Return the (x, y) coordinate for the center point of the cell that contains the specified text.  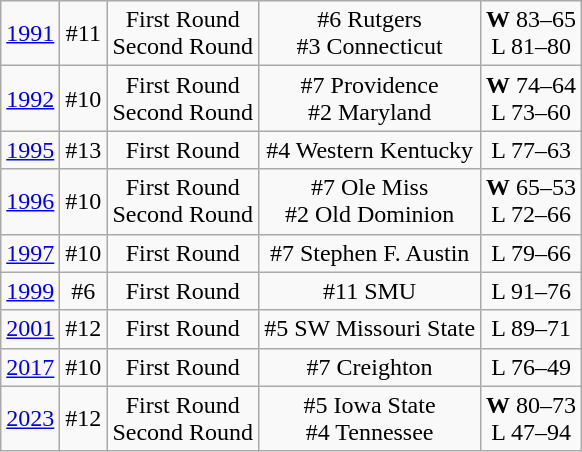
#11 (84, 34)
#13 (84, 150)
W 65–53L 72–66 (532, 202)
L 89–71 (532, 329)
#7 Stephen F. Austin (370, 253)
#5 SW Missouri State (370, 329)
#7 Creighton (370, 367)
W 83–65L 81–80 (532, 34)
#5 Iowa State#4 Tennessee (370, 418)
L 91–76 (532, 291)
#6 (84, 291)
2017 (30, 367)
#6 Rutgers#3 Connecticut (370, 34)
W 74–64L 73–60 (532, 98)
#4 Western Kentucky (370, 150)
2023 (30, 418)
2001 (30, 329)
#7 Ole Miss#2 Old Dominion (370, 202)
1991 (30, 34)
L 77–63 (532, 150)
#11 SMU (370, 291)
1992 (30, 98)
#7 Providence#2 Maryland (370, 98)
1997 (30, 253)
1999 (30, 291)
L 76–49 (532, 367)
1995 (30, 150)
L 79–66 (532, 253)
1996 (30, 202)
W 80–73L 47–94 (532, 418)
